Output the (X, Y) coordinate of the center of the cell containing the given text.  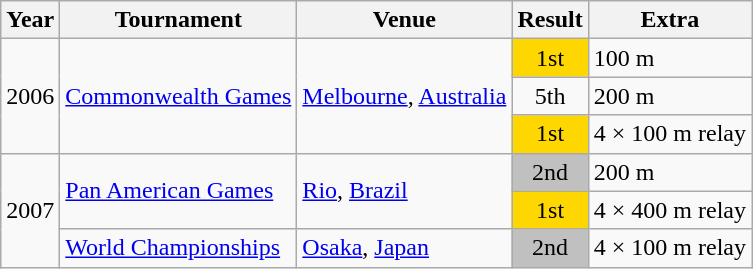
5th (550, 96)
Pan American Games (178, 191)
Melbourne, Australia (404, 96)
Venue (404, 20)
Osaka, Japan (404, 248)
Rio, Brazil (404, 191)
Tournament (178, 20)
100 m (670, 58)
World Championships (178, 248)
2006 (30, 96)
Result (550, 20)
Commonwealth Games (178, 96)
2007 (30, 210)
4 × 400 m relay (670, 210)
Year (30, 20)
Extra (670, 20)
